From the cell containing the given text, extract its center point as (X, Y) coordinate. 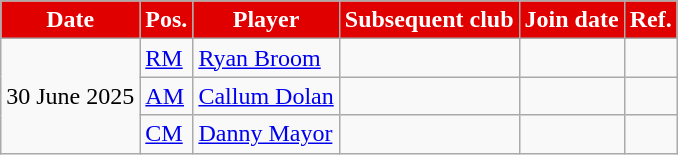
Danny Mayor (266, 134)
30 June 2025 (70, 96)
Callum Dolan (266, 96)
Date (70, 20)
CM (166, 134)
Pos. (166, 20)
Player (266, 20)
Ref. (650, 20)
AM (166, 96)
RM (166, 58)
Subsequent club (429, 20)
Join date (572, 20)
Ryan Broom (266, 58)
